Extract the (x, y) coordinate from the center of the cell holding the provided text.  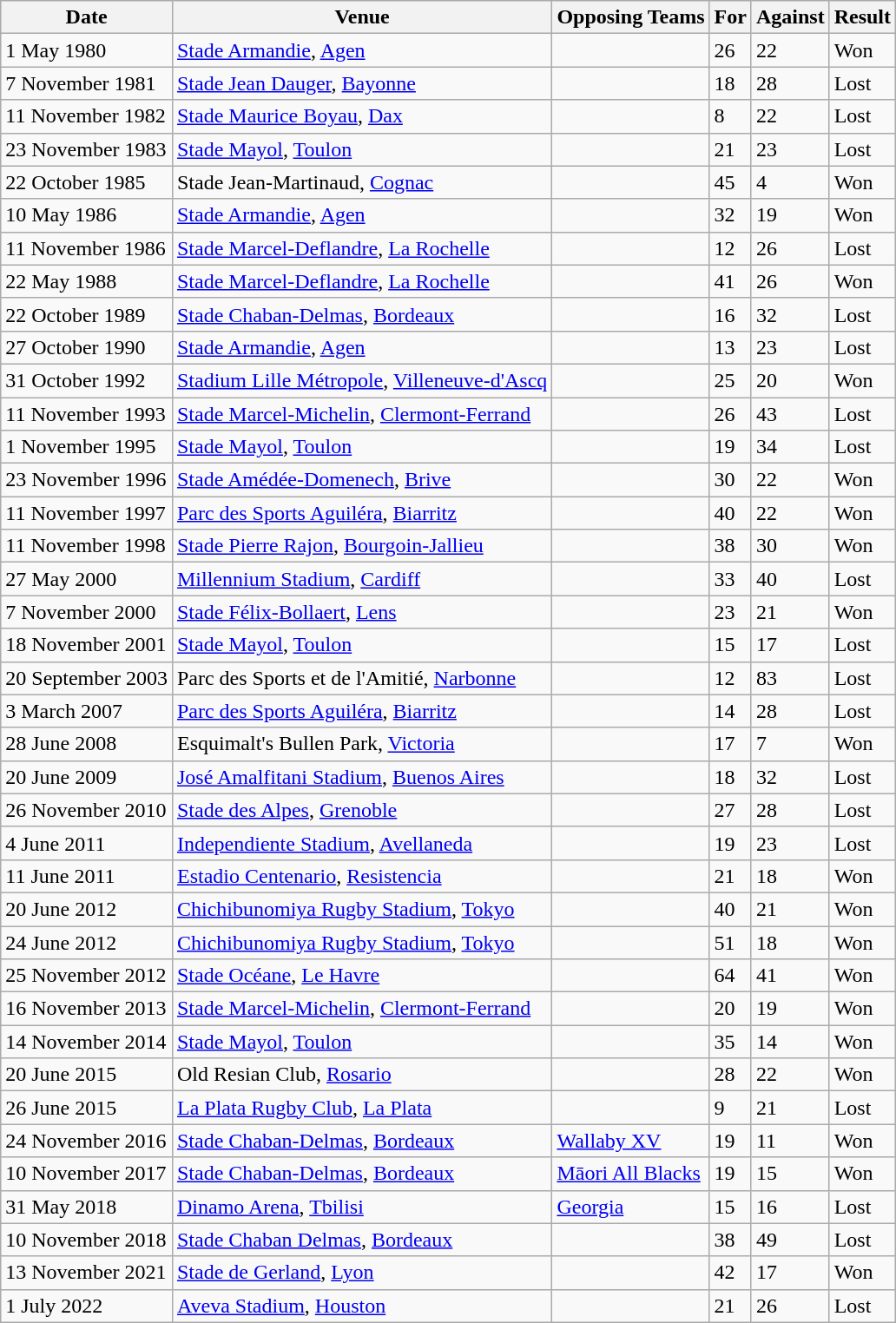
27 May 2000 (87, 579)
Result (862, 17)
Old Resian Club, Rosario (361, 1075)
Parc des Sports et de l'Amitié, Narbonne (361, 678)
Stade Amédée-Domenech, Brive (361, 480)
83 (790, 678)
10 November 2017 (87, 1174)
25 (730, 380)
49 (790, 1240)
13 (730, 347)
11 November 1997 (87, 513)
Wallaby XV (630, 1141)
Stade Pierre Rajon, Bourgoin-Jallieu (361, 546)
11 November 1998 (87, 546)
16 November 2013 (87, 1009)
31 October 1992 (87, 380)
Stade Océane, Le Havre (361, 976)
43 (790, 414)
26 November 2010 (87, 810)
10 May 1986 (87, 215)
27 October 1990 (87, 347)
7 November 1981 (87, 83)
31 May 2018 (87, 1207)
14 November 2014 (87, 1042)
22 May 1988 (87, 281)
Venue (361, 17)
25 November 2012 (87, 976)
26 June 2015 (87, 1108)
Estadio Centenario, Resistencia (361, 876)
Stade Maurice Boyau, Dax (361, 116)
Stade Chaban Delmas, Bordeaux (361, 1240)
24 November 2016 (87, 1141)
Stade Jean-Martinaud, Cognac (361, 182)
Stade de Gerland, Lyon (361, 1273)
9 (730, 1108)
23 November 1983 (87, 149)
22 October 1985 (87, 182)
La Plata Rugby Club, La Plata (361, 1108)
10 November 2018 (87, 1240)
11 November 1993 (87, 414)
Stade Jean Dauger, Bayonne (361, 83)
45 (730, 182)
4 (790, 182)
Esquimalt's Bullen Park, Victoria (361, 744)
64 (730, 976)
28 June 2008 (87, 744)
Georgia (630, 1207)
Stade des Alpes, Grenoble (361, 810)
51 (730, 942)
20 September 2003 (87, 678)
1 May 1980 (87, 50)
11 (790, 1141)
3 March 2007 (87, 711)
7 November 2000 (87, 612)
11 November 1986 (87, 248)
Aveva Stadium, Houston (361, 1306)
23 November 1996 (87, 480)
7 (790, 744)
13 November 2021 (87, 1273)
35 (730, 1042)
Dinamo Arena, Tbilisi (361, 1207)
Stadium Lille Métropole, Villeneuve-d'Ascq (361, 380)
11 June 2011 (87, 876)
24 June 2012 (87, 942)
Millennium Stadium, Cardiff (361, 579)
Date (87, 17)
Against (790, 17)
20 June 2009 (87, 777)
42 (730, 1273)
18 November 2001 (87, 645)
Stade Félix-Bollaert, Lens (361, 612)
8 (730, 116)
Opposing Teams (630, 17)
Independiente Stadium, Avellaneda (361, 843)
José Amalfitani Stadium, Buenos Aires (361, 777)
22 October 1989 (87, 314)
20 June 2012 (87, 909)
For (730, 17)
1 July 2022 (87, 1306)
20 June 2015 (87, 1075)
Māori All Blacks (630, 1174)
4 June 2011 (87, 843)
1 November 1995 (87, 447)
33 (730, 579)
11 November 1982 (87, 116)
34 (790, 447)
27 (730, 810)
